From the cell containing the given text, extract its center point as [X, Y] coordinate. 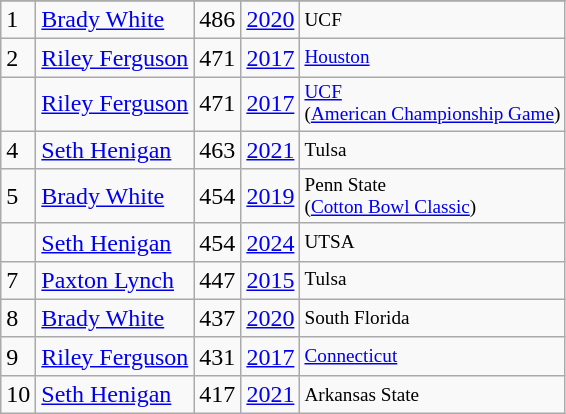
Arkansas State [432, 394]
437 [218, 318]
1 [18, 20]
Houston [432, 58]
5 [18, 196]
Penn State(Cotton Bowl Classic) [432, 196]
417 [218, 394]
9 [18, 356]
4 [18, 150]
8 [18, 318]
2019 [270, 196]
447 [218, 280]
10 [18, 394]
2024 [270, 242]
486 [218, 20]
South Florida [432, 318]
463 [218, 150]
Paxton Lynch [115, 280]
UCF(American Championship Game) [432, 104]
2 [18, 58]
7 [18, 280]
UTSA [432, 242]
UCF [432, 20]
2015 [270, 280]
Connecticut [432, 356]
431 [218, 356]
